Output the [X, Y] coordinate of the center of the cell containing the given text.  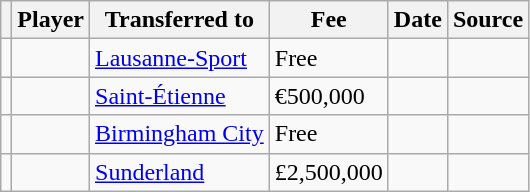
Saint-Étienne [180, 96]
Transferred to [180, 20]
£2,500,000 [328, 172]
€500,000 [328, 96]
Sunderland [180, 172]
Lausanne-Sport [180, 58]
Source [488, 20]
Date [418, 20]
Fee [328, 20]
Player [51, 20]
Birmingham City [180, 134]
